From the cell containing the given text, extract its center point as (X, Y) coordinate. 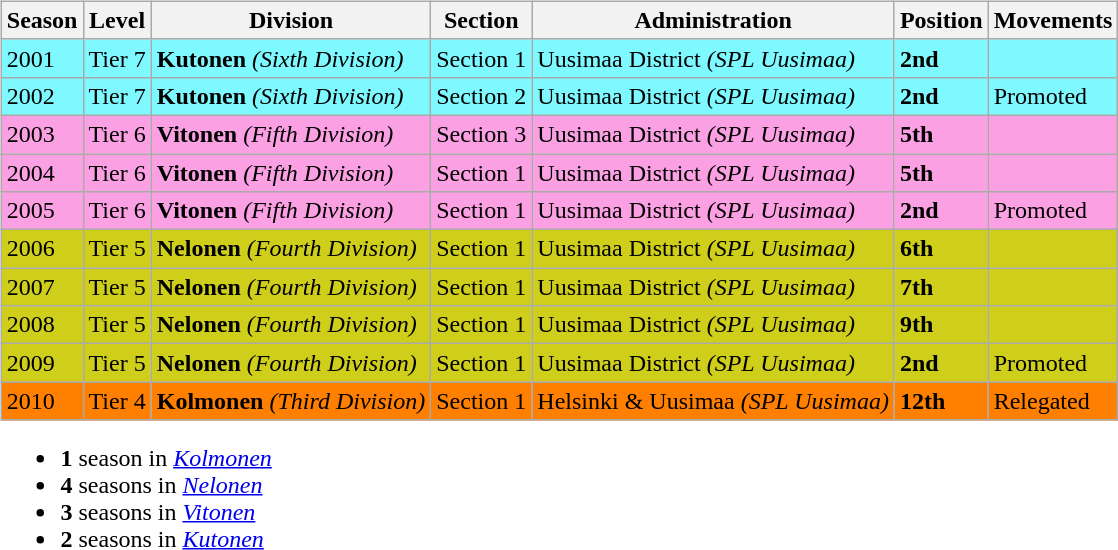
Division (291, 20)
Section (482, 20)
Relegated (1053, 401)
Movements (1053, 20)
Level (117, 20)
6th (941, 249)
2001 (42, 58)
12th (941, 401)
Tier 4 (117, 401)
2010 (42, 401)
2002 (42, 96)
7th (941, 287)
2009 (42, 363)
2007 (42, 287)
2006 (42, 249)
Kolmonen (Third Division) (291, 401)
Helsinki & Uusimaa (SPL Uusimaa) (714, 401)
2008 (42, 325)
2005 (42, 211)
Season (42, 20)
2003 (42, 134)
Section 3 (482, 134)
2004 (42, 173)
Administration (714, 20)
Section 2 (482, 96)
9th (941, 325)
Position (941, 20)
